Identify which cell holds the provided text, then report its [X, Y] central coordinate. 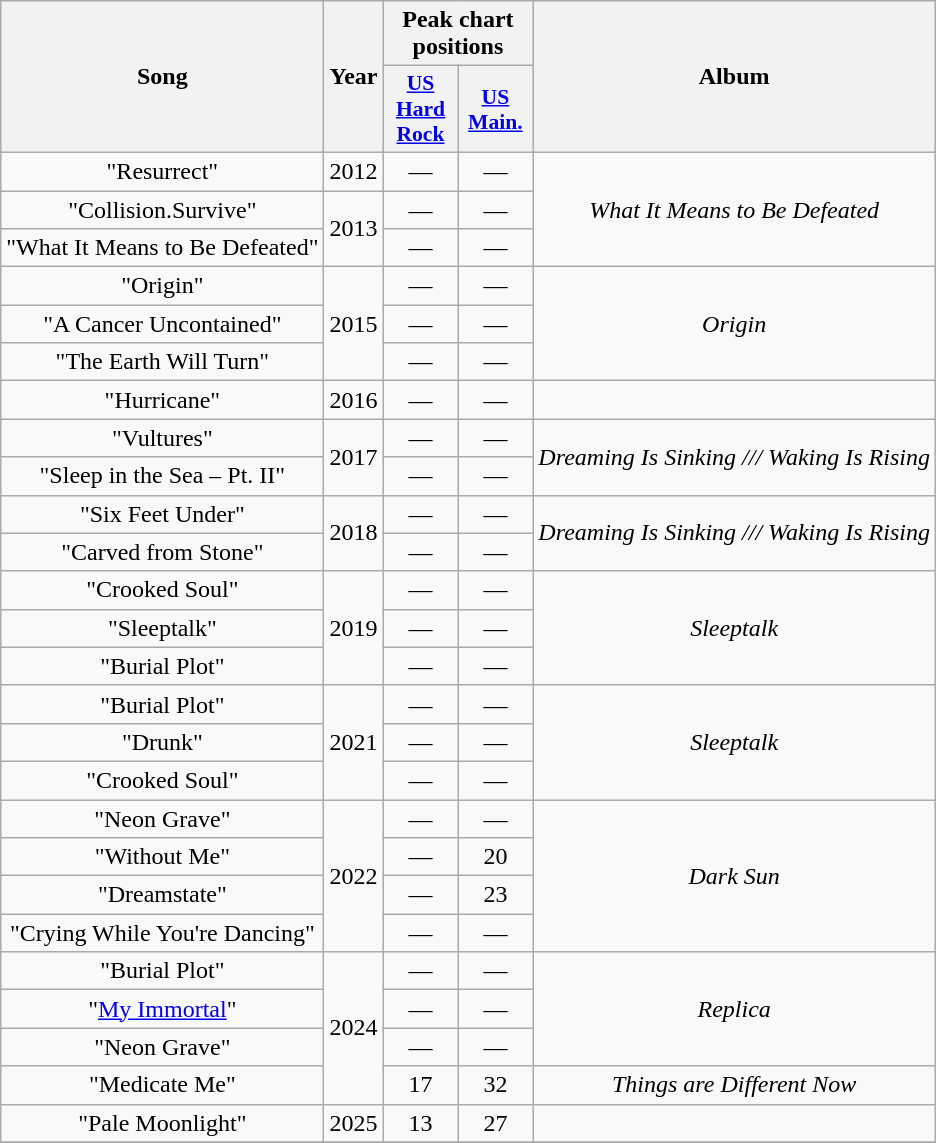
2025 [354, 1123]
2015 [354, 324]
"Pale Moonlight" [162, 1123]
2013 [354, 228]
17 [420, 1085]
"Collision.Survive" [162, 209]
2012 [354, 171]
Dark Sun [734, 876]
"Origin" [162, 286]
Peak chart positions [458, 34]
2022 [354, 876]
Things are Different Now [734, 1085]
"Resurrect" [162, 171]
What It Means to Be Defeated [734, 209]
USMain. [496, 110]
Replica [734, 1009]
"Medicate Me" [162, 1085]
20 [496, 857]
Origin [734, 324]
2016 [354, 400]
"A Cancer Uncontained" [162, 324]
Year [354, 77]
2021 [354, 742]
"Drunk" [162, 742]
"My Immortal" [162, 1009]
"Vultures" [162, 438]
13 [420, 1123]
27 [496, 1123]
Song [162, 77]
"What It Means to Be Defeated" [162, 248]
"Carved from Stone" [162, 552]
"Sleep in the Sea – Pt. II" [162, 476]
23 [496, 895]
2024 [354, 1028]
32 [496, 1085]
"The Earth Will Turn" [162, 362]
"Six Feet Under" [162, 514]
"Hurricane" [162, 400]
"Dreamstate" [162, 895]
USHard Rock [420, 110]
"Without Me" [162, 857]
"Crying While You're Dancing" [162, 933]
Album [734, 77]
2018 [354, 533]
2019 [354, 628]
"Sleeptalk" [162, 628]
2017 [354, 457]
